For the text-containing cell, return its midpoint in [X, Y] coordinate format. 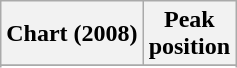
Chart (2008) [72, 34]
Peakposition [189, 34]
